Search for the cell housing the specified text and yield its (x, y) center coordinate. 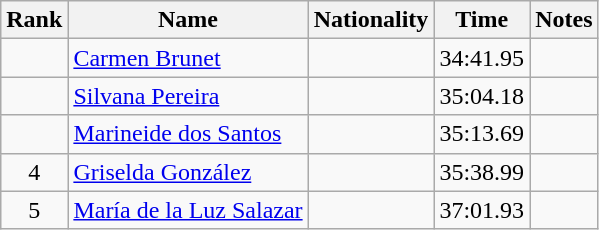
34:41.95 (482, 58)
Nationality (371, 20)
5 (34, 210)
35:13.69 (482, 134)
María de la Luz Salazar (188, 210)
Rank (34, 20)
Marineide dos Santos (188, 134)
Notes (564, 20)
Name (188, 20)
Silvana Pereira (188, 96)
35:38.99 (482, 172)
4 (34, 172)
Time (482, 20)
Carmen Brunet (188, 58)
35:04.18 (482, 96)
Griselda González (188, 172)
37:01.93 (482, 210)
